Extract the (x, y) coordinate from the center of the cell holding the provided text.  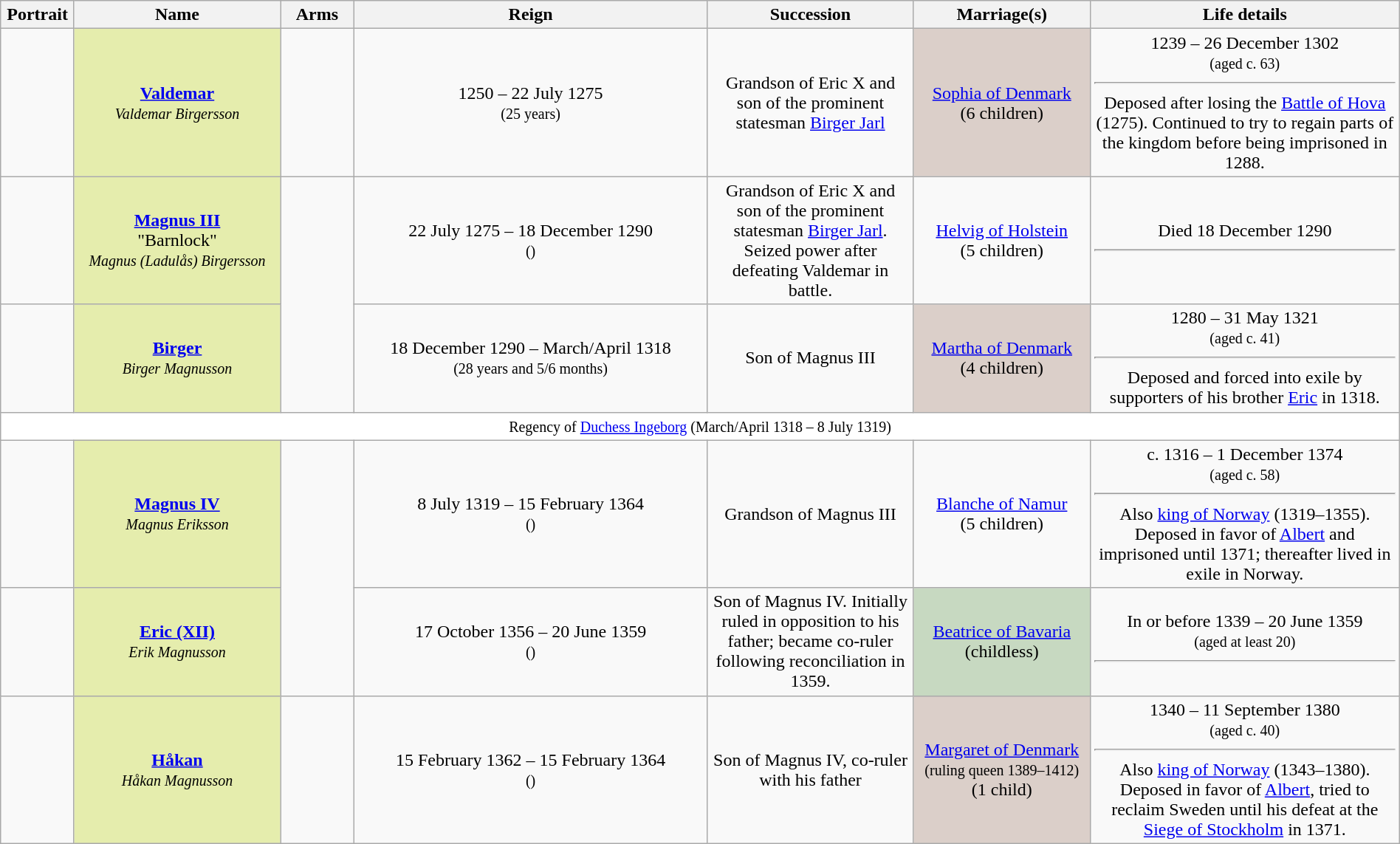
BirgerBirger Magnusson (177, 358)
Son of Magnus IV. Initially ruled in opposition to his father; became co-ruler following reconciliation in 1359. (811, 642)
Succession (811, 15)
Margaret of Denmark(ruling queen 1389–1412)(1 child) (1001, 769)
In or before 1339 – 20 June 1359(aged at least 20) (1245, 642)
15 February 1362 – 15 February 1364() (530, 769)
Name (177, 15)
1250 – 22 July 1275(25 years) (530, 103)
Sophia of Denmark(6 children) (1001, 103)
Son of Magnus IV, co-ruler with his father (811, 769)
HåkanHåkan Magnusson (177, 769)
Arms (318, 15)
Magnus IVMagnus Eriksson (177, 514)
Grandson of Eric X and son of the prominent statesman Birger Jarl (811, 103)
22 July 1275 – 18 December 1290() (530, 241)
Died 18 December 1290 (1245, 241)
Grandson of Magnus III (811, 514)
17 October 1356 – 20 June 1359() (530, 642)
Regency of Duchess Ingeborg (March/April 1318 – 8 July 1319) (700, 426)
Portrait (38, 15)
Blanche of Namur(5 children) (1001, 514)
Magnus III"Barnlock"Magnus (Ladulås) Birgersson (177, 241)
Martha of Denmark(4 children) (1001, 358)
ValdemarValdemar Birgersson (177, 103)
Beatrice of Bavaria(childless) (1001, 642)
Eric (XII)Erik Magnusson (177, 642)
8 July 1319 – 15 February 1364() (530, 514)
1280 – 31 May 1321(aged c. 41)Deposed and forced into exile by supporters of his brother Eric in 1318. (1245, 358)
18 December 1290 – March/April 1318(28 years and 5/6 months) (530, 358)
Helvig of Holstein(5 children) (1001, 241)
Life details (1245, 15)
Son of Magnus III (811, 358)
Grandson of Eric X and son of the prominent statesman Birger Jarl. Seized power after defeating Valdemar in battle. (811, 241)
Reign (530, 15)
Marriage(s) (1001, 15)
